Capture the cell that displays the provided text and extract its (X, Y) central coordinate. 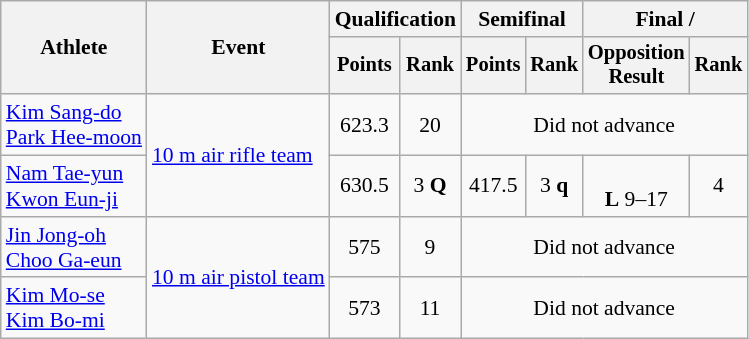
630.5 (364, 186)
Athlete (74, 48)
Nam Tae-yunKwon Eun-ji (74, 186)
3 Q (430, 186)
Qualification (396, 19)
10 m air rifle team (238, 155)
Kim Sang-doPark Hee-moon (74, 124)
L 9–17 (636, 186)
10 m air pistol team (238, 278)
573 (364, 308)
4 (719, 186)
Kim Mo-seKim Bo-mi (74, 308)
Final / (665, 19)
417.5 (493, 186)
20 (430, 124)
623.3 (364, 124)
3 q (554, 186)
Semifinal (522, 19)
575 (364, 248)
Event (238, 48)
Jin Jong-ohChoo Ga-eun (74, 248)
9 (430, 248)
11 (430, 308)
OppositionResult (636, 66)
